Scan for the cell matching the given text and deliver its (X, Y) coordinate at center. 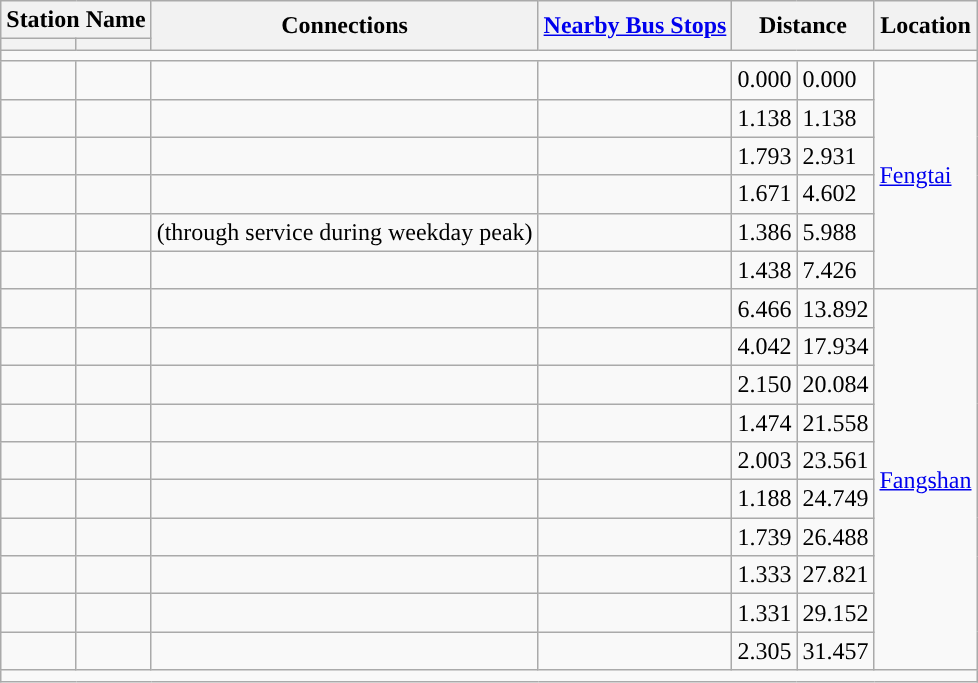
24.749 (836, 499)
Fengtai (926, 175)
17.934 (836, 346)
1.438 (764, 270)
Station Name (76, 20)
Location (926, 26)
29.152 (836, 613)
1.739 (764, 537)
Nearby Bus Stops (635, 26)
1.671 (764, 194)
2.305 (764, 651)
1.793 (764, 156)
4.042 (764, 346)
2.931 (836, 156)
31.457 (836, 651)
(through service during weekday peak) (344, 232)
1.333 (764, 575)
1.188 (764, 499)
5.988 (836, 232)
Fangshan (926, 480)
27.821 (836, 575)
1.331 (764, 613)
6.466 (764, 308)
1.474 (764, 423)
21.558 (836, 423)
13.892 (836, 308)
2.150 (764, 384)
1.386 (764, 232)
4.602 (836, 194)
26.488 (836, 537)
20.084 (836, 384)
Connections (344, 26)
2.003 (764, 461)
Distance (803, 26)
7.426 (836, 270)
23.561 (836, 461)
